Search for the cell housing the specified text and yield its [X, Y] center coordinate. 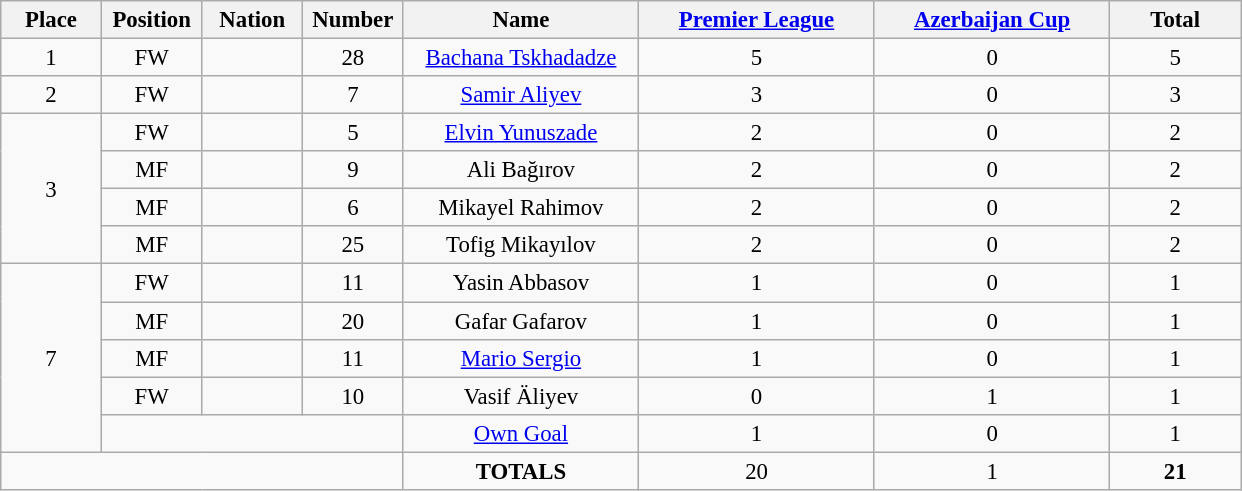
Premier League [757, 20]
Yasin Abbasov [521, 283]
Elvin Yunuszade [521, 133]
Bachana Tskhadadze [521, 58]
Position [152, 20]
Number [354, 20]
Samir Aliyev [521, 95]
Ali Bağırov [521, 170]
Tofig Mikayılov [521, 245]
10 [354, 396]
28 [354, 58]
Azerbaijan Cup [992, 20]
Nation [252, 20]
Mario Sergio [521, 358]
6 [354, 208]
Place [52, 20]
Own Goal [521, 433]
Vasif Äliyev [521, 396]
Name [521, 20]
25 [354, 245]
TOTALS [521, 471]
21 [1176, 471]
Gafar Gafarov [521, 321]
9 [354, 170]
Mikayel Rahimov [521, 208]
Total [1176, 20]
